Extract the [X, Y] coordinate from the center of the cell holding the provided text.  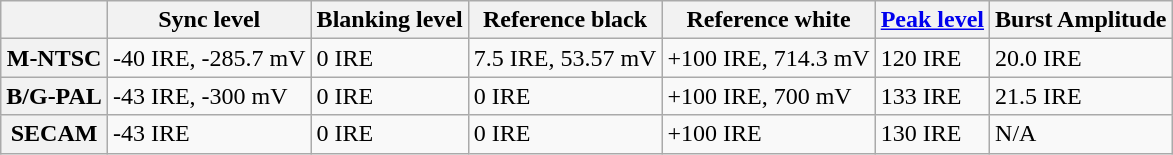
130 IRE [932, 134]
N/A [1081, 134]
-40 IRE, -285.7 mV [209, 58]
Reference white [768, 20]
Sync level [209, 20]
Burst Amplitude [1081, 20]
-43 IRE, -300 mV [209, 96]
120 IRE [932, 58]
M-NTSC [54, 58]
+100 IRE, 700 mV [768, 96]
Peak level [932, 20]
+100 IRE [768, 134]
-43 IRE [209, 134]
Reference black [565, 20]
7.5 IRE, 53.57 mV [565, 58]
B/G-PAL [54, 96]
133 IRE [932, 96]
+100 IRE, 714.3 mV [768, 58]
20.0 IRE [1081, 58]
21.5 IRE [1081, 96]
SECAM [54, 134]
Blanking level [390, 20]
